Find where the given text appears and provide that cell's center as [x, y] coordinate. 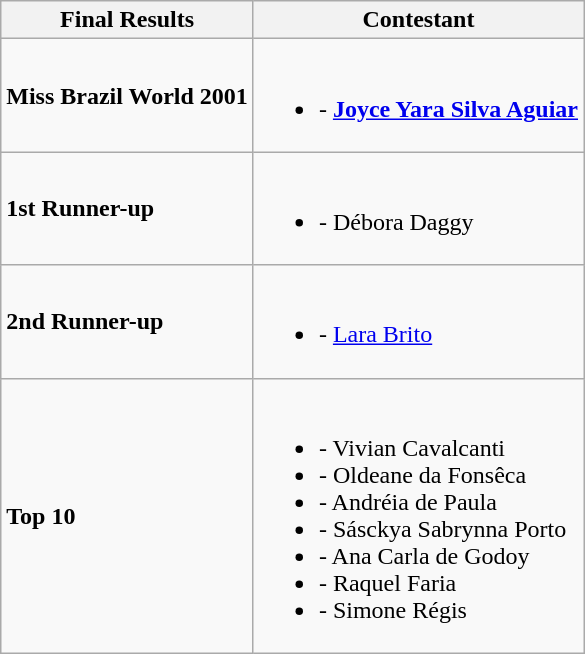
Final Results [128, 20]
2nd Runner-up [128, 322]
- Vivian Cavalcanti - Oldeane da Fonsêca - Andréia de Paula - Sásckya Sabrynna Porto - Ana Carla de Godoy - Raquel Faria - Simone Régis [418, 516]
- Débora Daggy [418, 208]
1st Runner-up [128, 208]
- Joyce Yara Silva Aguiar [418, 96]
Contestant [418, 20]
Top 10 [128, 516]
Miss Brazil World 2001 [128, 96]
- Lara Brito [418, 322]
